Provide the [X, Y] coordinate of the cell's center where the given text is located.  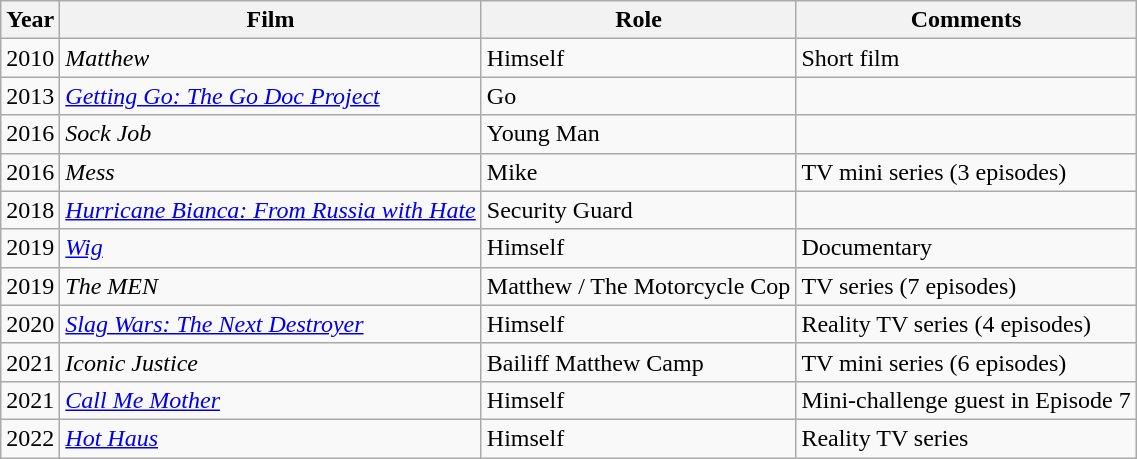
Sock Job [270, 134]
Matthew [270, 58]
2022 [30, 438]
Film [270, 20]
Young Man [638, 134]
Short film [966, 58]
The MEN [270, 286]
Comments [966, 20]
Call Me Mother [270, 400]
Bailiff Matthew Camp [638, 362]
Go [638, 96]
Getting Go: The Go Doc Project [270, 96]
Iconic Justice [270, 362]
Year [30, 20]
Role [638, 20]
Mike [638, 172]
Reality TV series (4 episodes) [966, 324]
2020 [30, 324]
2013 [30, 96]
Wig [270, 248]
TV series (7 episodes) [966, 286]
Reality TV series [966, 438]
Matthew / The Motorcycle Cop [638, 286]
Hot Haus [270, 438]
TV mini series (3 episodes) [966, 172]
Security Guard [638, 210]
Documentary [966, 248]
2018 [30, 210]
Mini-challenge guest in Episode 7 [966, 400]
Hurricane Bianca: From Russia with Hate [270, 210]
Mess [270, 172]
TV mini series (6 episodes) [966, 362]
2010 [30, 58]
Slag Wars: The Next Destroyer [270, 324]
